Locate the cell with the specified text and output its [X, Y] center coordinate. 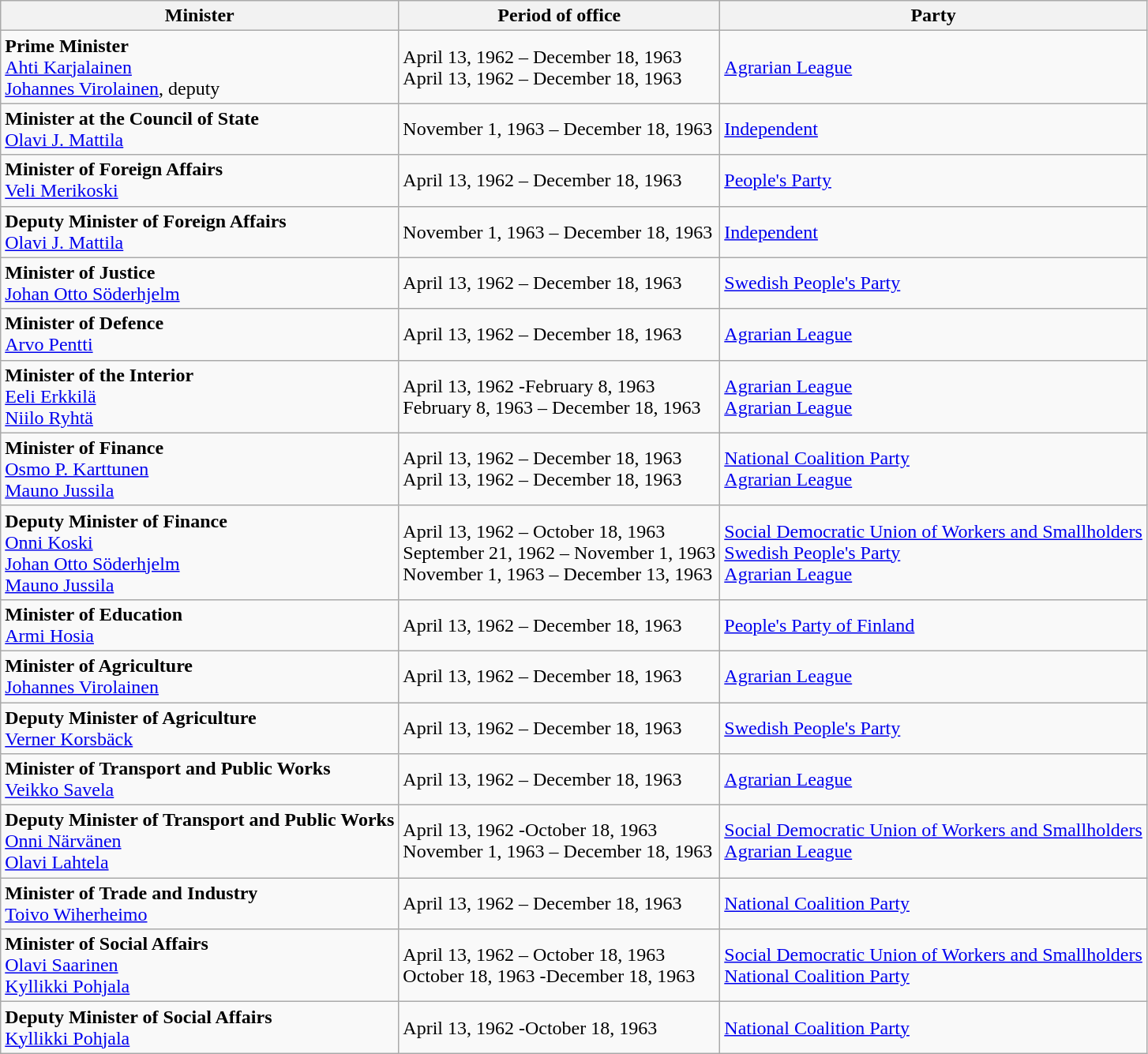
Period of office [559, 16]
Minister [200, 16]
Minister of DefenceArvo Pentti [200, 335]
Minister of AgricultureJohannes Virolainen [200, 676]
Minister of Foreign Affairs Veli Merikoski [200, 180]
April 13, 1962 -October 18, 1963 [559, 1028]
Deputy Minister of Social AffairsKyllikki Pohjala [200, 1028]
Deputy Minister of FinanceOnni KoskiJohan Otto SöderhjelmMauno Jussila [200, 553]
Party [933, 16]
Social Democratic Union of Workers and SmallholdersAgrarian League [933, 842]
April 13, 1962 – October 18, 1963October 18, 1963 -December 18, 1963 [559, 966]
Minister of Trade and IndustryToivo Wiherheimo [200, 903]
National Coalition Party Agrarian League [933, 469]
Social Democratic Union of Workers and SmallholdersNational Coalition Party [933, 966]
People's Party [933, 180]
Prime MinisterAhti KarjalainenJohannes Virolainen, deputy [200, 67]
April 13, 1962 – October 18, 1963September 21, 1962 – November 1, 1963November 1, 1963 – December 13, 1963 [559, 553]
Minister of JusticeJohan Otto Söderhjelm [200, 283]
Minister of FinanceOsmo P. KarttunenMauno Jussila [200, 469]
Social Democratic Union of Workers and SmallholdersSwedish People's PartyAgrarian League [933, 553]
Minister of EducationArmi Hosia [200, 625]
Deputy Minister of Foreign Affairs Olavi J. Mattila [200, 232]
Minister at the Council of StateOlavi J. Mattila [200, 129]
Deputy Minister of AgricultureVerner Korsbäck [200, 728]
Minister of the InteriorEeli ErkkiläNiilo Ryhtä [200, 396]
People's Party of Finland [933, 625]
Deputy Minister of Transport and Public WorksOnni NärvänenOlavi Lahtela [200, 842]
April 13, 1962 -October 18, 1963November 1, 1963 – December 18, 1963 [559, 842]
April 13, 1962 -February 8, 1963February 8, 1963 – December 18, 1963 [559, 396]
Minister of Social AffairsOlavi SaarinenKyllikki Pohjala [200, 966]
Agrarian LeagueAgrarian League [933, 396]
Minister of Transport and Public WorksVeikko Savela [200, 780]
